For the text-containing cell, return its midpoint in (x, y) coordinate format. 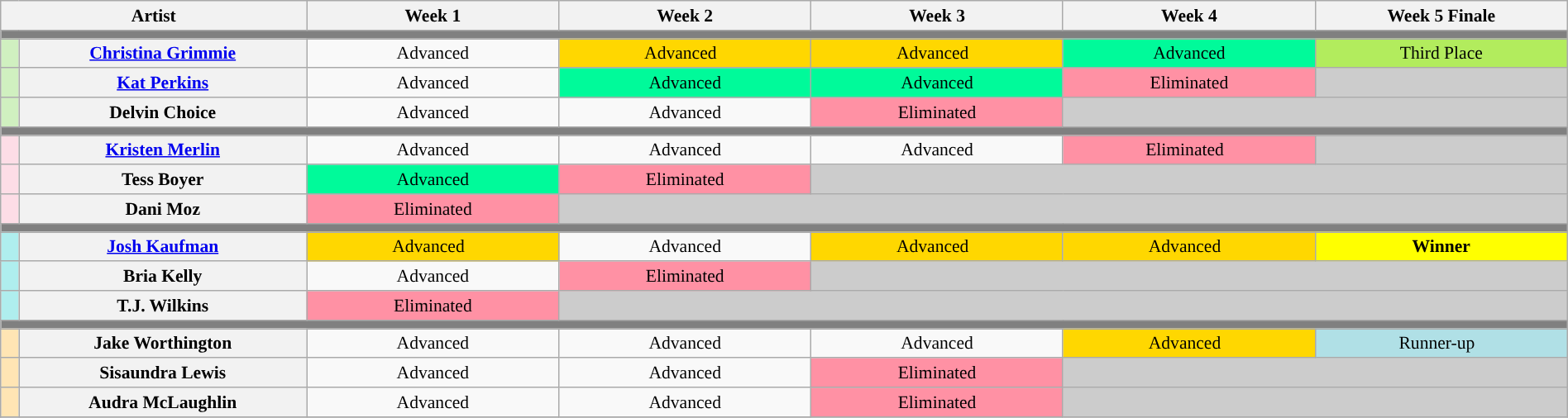
Kat Perkins (162, 83)
Dani Moz (162, 209)
Week 3 (938, 16)
Winner (1441, 247)
Tess Boyer (162, 180)
Week 5 Finale (1441, 16)
Bria Kelly (162, 277)
Jake Worthington (162, 344)
Sisaundra Lewis (162, 373)
Josh Kaufman (162, 247)
Christina Grimmie (162, 54)
Week 4 (1189, 16)
Artist (154, 16)
Delvin Choice (162, 112)
Kristen Merlin (162, 150)
Audra McLaughlin (162, 402)
Week 1 (433, 16)
Runner-up (1441, 344)
T.J. Wilkins (162, 306)
Week 2 (685, 16)
Third Place (1441, 54)
